Search for the cell housing the specified text and yield its (X, Y) center coordinate. 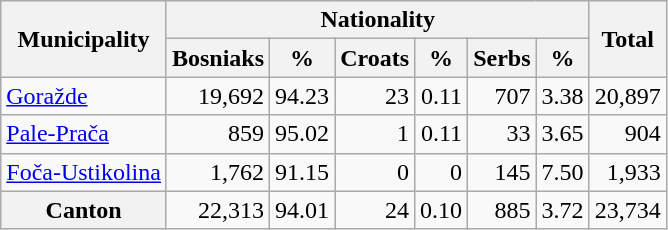
Foča-Ustikolina (84, 172)
20,897 (628, 96)
3.65 (562, 134)
145 (502, 172)
1,762 (218, 172)
91.15 (302, 172)
Canton (84, 210)
859 (218, 134)
94.23 (302, 96)
Pale-Prača (84, 134)
885 (502, 210)
7.50 (562, 172)
Croats (375, 58)
3.72 (562, 210)
Nationality (378, 20)
Goražde (84, 96)
Bosniaks (218, 58)
23 (375, 96)
24 (375, 210)
33 (502, 134)
Serbs (502, 58)
1 (375, 134)
95.02 (302, 134)
904 (628, 134)
707 (502, 96)
Total (628, 39)
19,692 (218, 96)
23,734 (628, 210)
Municipality (84, 39)
0.10 (442, 210)
94.01 (302, 210)
1,933 (628, 172)
22,313 (218, 210)
3.38 (562, 96)
